Output the [X, Y] coordinate of the center of the cell containing the given text.  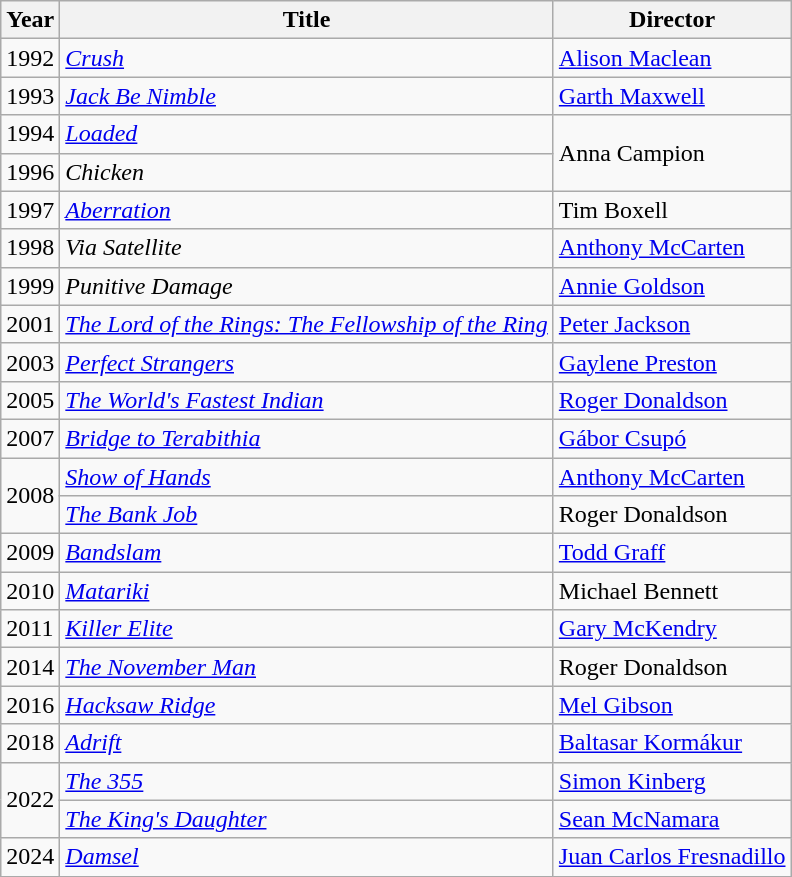
The November Man [307, 667]
Mel Gibson [672, 705]
Todd Graff [672, 553]
Garth Maxwell [672, 96]
1996 [30, 172]
2024 [30, 857]
Sean McNamara [672, 819]
Hacksaw Ridge [307, 705]
2007 [30, 438]
2003 [30, 362]
Adrift [307, 743]
Michael Bennett [672, 591]
Year [30, 20]
The King's Daughter [307, 819]
Crush [307, 58]
Alison Maclean [672, 58]
Killer Elite [307, 629]
The World's Fastest Indian [307, 400]
Bandslam [307, 553]
2005 [30, 400]
Aberration [307, 210]
Juan Carlos Fresnadillo [672, 857]
The Lord of the Rings: The Fellowship of the Ring [307, 324]
2001 [30, 324]
Simon Kinberg [672, 781]
Via Satellite [307, 248]
Bridge to Terabithia [307, 438]
1994 [30, 134]
Perfect Strangers [307, 362]
2014 [30, 667]
1998 [30, 248]
Chicken [307, 172]
Gaylene Preston [672, 362]
Anna Campion [672, 153]
Matariki [307, 591]
Title [307, 20]
2009 [30, 553]
Loaded [307, 134]
Punitive Damage [307, 286]
Show of Hands [307, 477]
Jack Be Nimble [307, 96]
1999 [30, 286]
1992 [30, 58]
2022 [30, 800]
Director [672, 20]
2016 [30, 705]
2010 [30, 591]
Tim Boxell [672, 210]
Damsel [307, 857]
2018 [30, 743]
Annie Goldson [672, 286]
1997 [30, 210]
Baltasar Kormákur [672, 743]
2011 [30, 629]
The Bank Job [307, 515]
The 355 [307, 781]
Peter Jackson [672, 324]
Gary McKendry [672, 629]
Gábor Csupó [672, 438]
1993 [30, 96]
2008 [30, 496]
